Scan for the cell matching the given text and deliver its [x, y] coordinate at center. 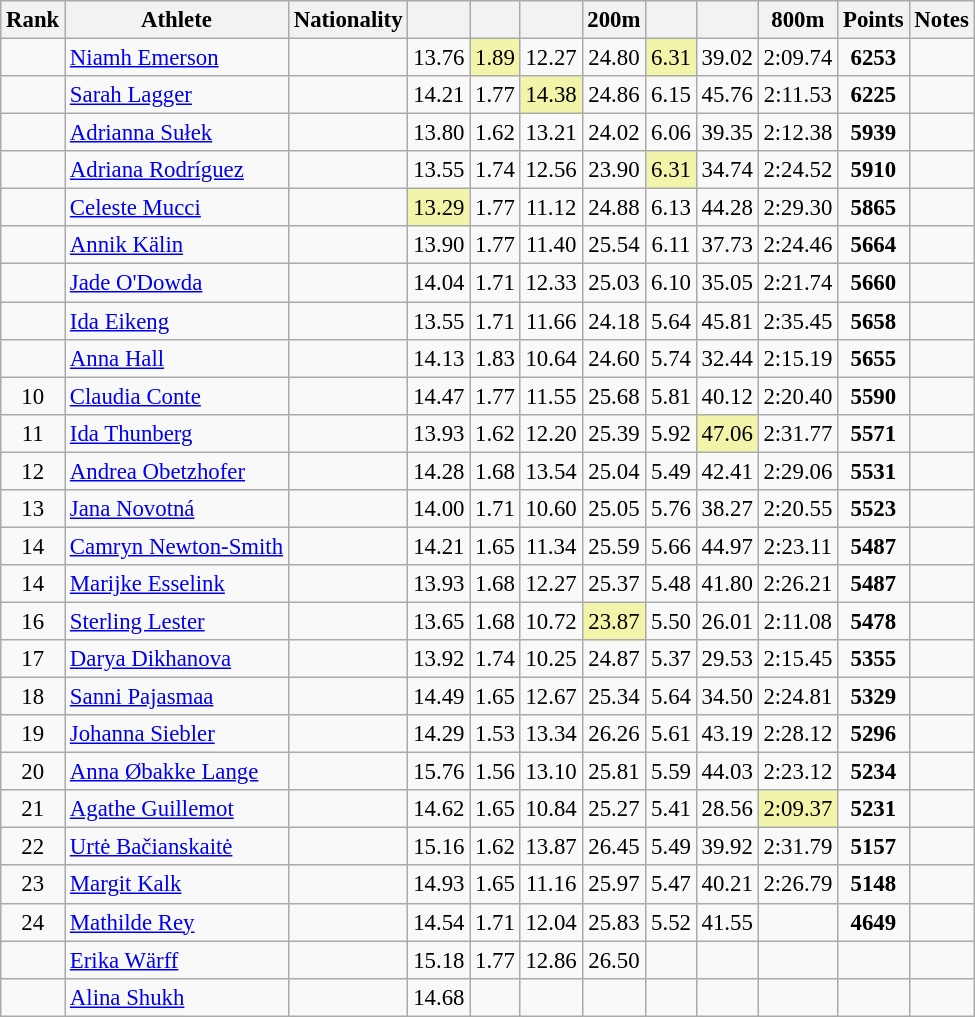
6.11 [671, 245]
11.40 [551, 245]
13.34 [551, 734]
6.15 [671, 95]
14.28 [439, 471]
5939 [874, 133]
11.12 [551, 208]
25.37 [614, 584]
Athlete [177, 20]
13.21 [551, 133]
Urtė Bačianskaitė [177, 847]
39.35 [727, 133]
2:29.06 [798, 471]
5.92 [671, 433]
6.06 [671, 133]
23.87 [614, 621]
2:11.08 [798, 621]
5355 [874, 659]
14.62 [439, 809]
14.68 [439, 997]
12.67 [551, 697]
Darya Dikhanova [177, 659]
35.05 [727, 283]
13 [33, 509]
Jade O'Dowda [177, 283]
5910 [874, 170]
12.56 [551, 170]
26.50 [614, 960]
6.10 [671, 283]
10.72 [551, 621]
11.34 [551, 546]
14.47 [439, 396]
5658 [874, 321]
2:29.30 [798, 208]
26.26 [614, 734]
5.37 [671, 659]
24.18 [614, 321]
23 [33, 885]
10 [33, 396]
23.90 [614, 170]
13.80 [439, 133]
2:15.45 [798, 659]
24.02 [614, 133]
Celeste Mucci [177, 208]
5.81 [671, 396]
2:20.40 [798, 396]
47.06 [727, 433]
12.04 [551, 922]
15.18 [439, 960]
12.86 [551, 960]
24.87 [614, 659]
14.00 [439, 509]
12 [33, 471]
14.49 [439, 697]
1.89 [495, 58]
5531 [874, 471]
11.16 [551, 885]
Adrianna Sułek [177, 133]
Anna Øbakke Lange [177, 772]
10.60 [551, 509]
14.93 [439, 885]
5.47 [671, 885]
6.13 [671, 208]
200m [614, 20]
2:21.74 [798, 283]
5.41 [671, 809]
13.10 [551, 772]
13.87 [551, 847]
44.28 [727, 208]
40.21 [727, 885]
2:28.12 [798, 734]
25.97 [614, 885]
5.48 [671, 584]
39.02 [727, 58]
5664 [874, 245]
Ida Eikeng [177, 321]
12.20 [551, 433]
5329 [874, 697]
5.52 [671, 922]
11.66 [551, 321]
Andrea Obetzhofer [177, 471]
17 [33, 659]
32.44 [727, 358]
29.53 [727, 659]
20 [33, 772]
5231 [874, 809]
37.73 [727, 245]
44.03 [727, 772]
25.83 [614, 922]
5478 [874, 621]
6225 [874, 95]
5.76 [671, 509]
24.88 [614, 208]
Claudia Conte [177, 396]
Mathilde Rey [177, 922]
25.03 [614, 283]
39.92 [727, 847]
2:35.45 [798, 321]
2:26.79 [798, 885]
Adriana Rodríguez [177, 170]
5865 [874, 208]
24.80 [614, 58]
14.13 [439, 358]
Agathe Guillemot [177, 809]
13.90 [439, 245]
16 [33, 621]
15.76 [439, 772]
5.74 [671, 358]
11.55 [551, 396]
5660 [874, 283]
13.65 [439, 621]
13.54 [551, 471]
14.29 [439, 734]
5234 [874, 772]
5571 [874, 433]
19 [33, 734]
42.41 [727, 471]
21 [33, 809]
4649 [874, 922]
25.68 [614, 396]
Camryn Newton-Smith [177, 546]
34.74 [727, 170]
Rank [33, 20]
25.54 [614, 245]
28.56 [727, 809]
Sanni Pajasmaa [177, 697]
41.80 [727, 584]
Annik Kälin [177, 245]
Niamh Emerson [177, 58]
Anna Hall [177, 358]
26.45 [614, 847]
Points [874, 20]
5.50 [671, 621]
2:31.79 [798, 847]
14.54 [439, 922]
5296 [874, 734]
11 [33, 433]
1.83 [495, 358]
14.38 [551, 95]
Nationality [348, 20]
10.84 [551, 809]
800m [798, 20]
12.33 [551, 283]
2:26.21 [798, 584]
41.55 [727, 922]
2:09.37 [798, 809]
44.97 [727, 546]
13.76 [439, 58]
2:15.19 [798, 358]
5.66 [671, 546]
2:24.46 [798, 245]
10.25 [551, 659]
Sterling Lester [177, 621]
5590 [874, 396]
25.34 [614, 697]
Ida Thunberg [177, 433]
45.76 [727, 95]
38.27 [727, 509]
2:23.11 [798, 546]
24 [33, 922]
Erika Wärff [177, 960]
25.39 [614, 433]
Alina Shukh [177, 997]
25.05 [614, 509]
5148 [874, 885]
2:24.52 [798, 170]
Johanna Siebler [177, 734]
13.92 [439, 659]
Marijke Esselink [177, 584]
5523 [874, 509]
2:24.81 [798, 697]
2:09.74 [798, 58]
5655 [874, 358]
Margit Kalk [177, 885]
2:12.38 [798, 133]
5157 [874, 847]
1.53 [495, 734]
2:20.55 [798, 509]
18 [33, 697]
2:11.53 [798, 95]
34.50 [727, 697]
14.04 [439, 283]
15.16 [439, 847]
2:31.77 [798, 433]
22 [33, 847]
Notes [942, 20]
25.27 [614, 809]
1.56 [495, 772]
Sarah Lagger [177, 95]
25.59 [614, 546]
13.29 [439, 208]
43.19 [727, 734]
5.59 [671, 772]
24.60 [614, 358]
5.61 [671, 734]
25.04 [614, 471]
6253 [874, 58]
Jana Novotná [177, 509]
10.64 [551, 358]
25.81 [614, 772]
24.86 [614, 95]
26.01 [727, 621]
2:23.12 [798, 772]
40.12 [727, 396]
45.81 [727, 321]
